Pinpoint the cell where the given text exists, returning its (X, Y) midpoint coordinate. 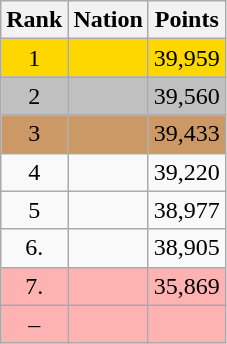
7. (34, 286)
Nation (108, 20)
39,220 (186, 172)
Rank (34, 20)
– (34, 324)
39,433 (186, 134)
38,977 (186, 210)
38,905 (186, 248)
39,560 (186, 96)
6. (34, 248)
4 (34, 172)
1 (34, 58)
3 (34, 134)
35,869 (186, 286)
2 (34, 96)
5 (34, 210)
39,959 (186, 58)
Points (186, 20)
